Return the [x, y] coordinate for the center point of the cell that contains the specified text.  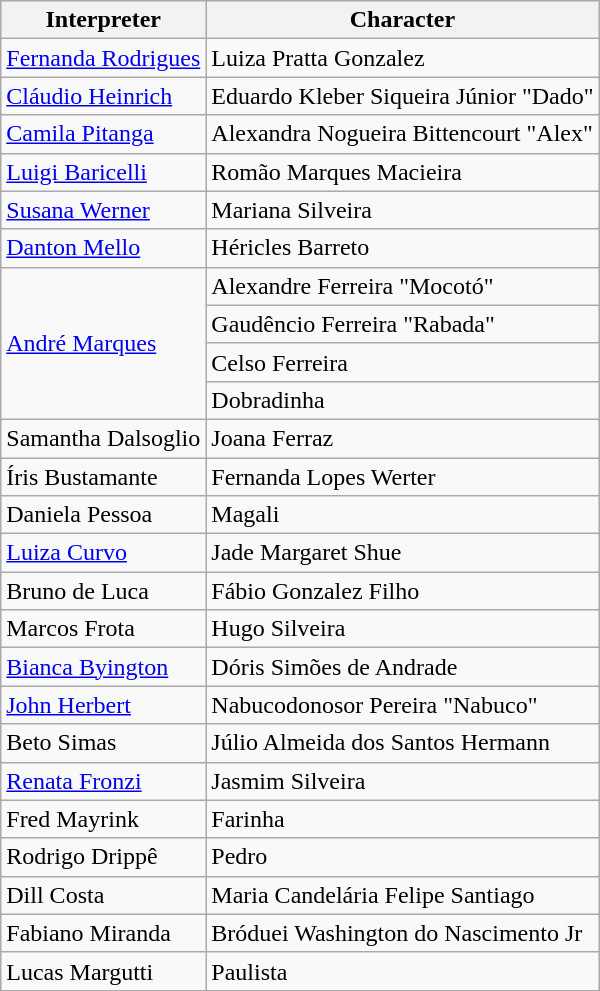
Joana Ferraz [402, 438]
Farinha [402, 819]
Héricles Barreto [402, 248]
Gaudêncio Ferreira "Rabada" [402, 324]
Marcos Frota [104, 629]
Luigi Baricelli [104, 172]
Luiza Curvo [104, 553]
André Marques [104, 343]
Fábio Gonzalez Filho [402, 591]
Character [402, 20]
Mariana Silveira [402, 210]
Jasmim Silveira [402, 781]
Dobradinha [402, 400]
Jade Margaret Shue [402, 553]
Fred Mayrink [104, 819]
Fernanda Rodrigues [104, 58]
Celso Ferreira [402, 362]
Romão Marques Macieira [402, 172]
Samantha Dalsoglio [104, 438]
Nabucodonosor Pereira "Nabuco" [402, 705]
Pedro [402, 857]
Íris Bustamante [104, 477]
Interpreter [104, 20]
Fabiano Miranda [104, 933]
Cláudio Heinrich [104, 96]
Júlio Almeida dos Santos Hermann [402, 743]
Magali [402, 515]
Lucas Margutti [104, 971]
Luiza Pratta Gonzalez [402, 58]
Bróduei Washington do Nascimento Jr [402, 933]
Bruno de Luca [104, 591]
Alexandra Nogueira Bittencourt "Alex" [402, 134]
Dóris Simões de Andrade [402, 667]
Rodrigo Drippê [104, 857]
John Herbert [104, 705]
Alexandre Ferreira "Mocotó" [402, 286]
Paulista [402, 971]
Dill Costa [104, 895]
Eduardo Kleber Siqueira Júnior "Dado" [402, 96]
Maria Candelária Felipe Santiago [402, 895]
Danton Mello [104, 248]
Hugo Silveira [402, 629]
Susana Werner [104, 210]
Beto Simas [104, 743]
Camila Pitanga [104, 134]
Renata Fronzi [104, 781]
Daniela Pessoa [104, 515]
Fernanda Lopes Werter [402, 477]
Bianca Byington [104, 667]
